Identify which cell holds the provided text, then report its [X, Y] central coordinate. 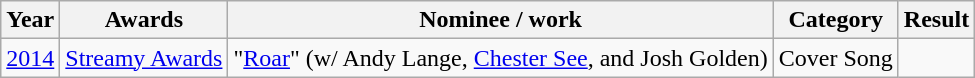
Awards [144, 20]
Result [936, 20]
"Roar" (w/ Andy Lange, Chester See, and Josh Golden) [500, 58]
Cover Song [836, 58]
Nominee / work [500, 20]
Streamy Awards [144, 58]
Category [836, 20]
Year [30, 20]
2014 [30, 58]
